Return the (x, y) coordinate for the center point of the cell that contains the specified text.  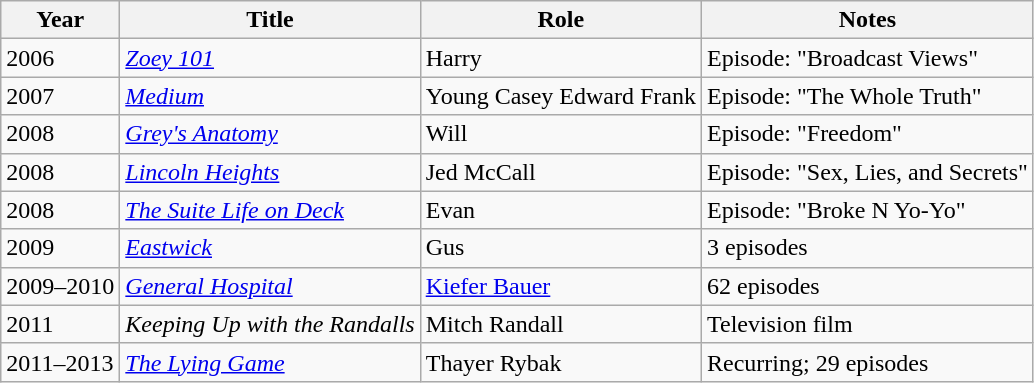
General Hospital (270, 286)
Harry (560, 58)
Kiefer Bauer (560, 286)
2006 (60, 58)
Recurring; 29 episodes (867, 362)
Year (60, 20)
Episode: "Freedom" (867, 134)
62 episodes (867, 286)
Gus (560, 248)
Grey's Anatomy (270, 134)
Zoey 101 (270, 58)
Notes (867, 20)
Episode: "The Whole Truth" (867, 96)
Will (560, 134)
Episode: "Sex, Lies, and Secrets" (867, 172)
Eastwick (270, 248)
Episode: "Broadcast Views" (867, 58)
2009–2010 (60, 286)
2011–2013 (60, 362)
Mitch Randall (560, 324)
Role (560, 20)
2007 (60, 96)
Lincoln Heights (270, 172)
Thayer Rybak (560, 362)
Medium (270, 96)
3 episodes (867, 248)
2011 (60, 324)
Keeping Up with the Randalls (270, 324)
Evan (560, 210)
The Lying Game (270, 362)
Episode: "Broke N Yo-Yo" (867, 210)
Title (270, 20)
Jed McCall (560, 172)
Young Casey Edward Frank (560, 96)
2009 (60, 248)
Television film (867, 324)
The Suite Life on Deck (270, 210)
